Determine the [X, Y] coordinate at the center of the cell enclosing the given text.  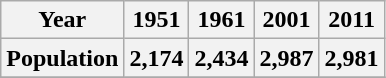
1951 [156, 20]
2011 [352, 20]
2,987 [286, 58]
Population [62, 58]
2,981 [352, 58]
2001 [286, 20]
Year [62, 20]
2,434 [222, 58]
1961 [222, 20]
2,174 [156, 58]
